Return the (x, y) coordinate for the center point of the cell that contains the specified text.  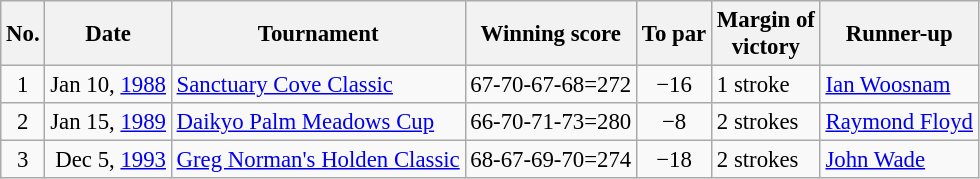
−18 (674, 160)
1 stroke (766, 85)
Winning score (551, 34)
−16 (674, 85)
Dec 5, 1993 (108, 160)
Jan 10, 1988 (108, 85)
John Wade (899, 160)
Jan 15, 1989 (108, 122)
Runner-up (899, 34)
68-67-69-70=274 (551, 160)
1 (23, 85)
To par (674, 34)
3 (23, 160)
−8 (674, 122)
Sanctuary Cove Classic (318, 85)
66-70-71-73=280 (551, 122)
Tournament (318, 34)
67-70-67-68=272 (551, 85)
Date (108, 34)
Ian Woosnam (899, 85)
Margin ofvictory (766, 34)
Daikyo Palm Meadows Cup (318, 122)
Greg Norman's Holden Classic (318, 160)
2 (23, 122)
No. (23, 34)
Raymond Floyd (899, 122)
